For the text-containing cell, return its midpoint in [X, Y] coordinate format. 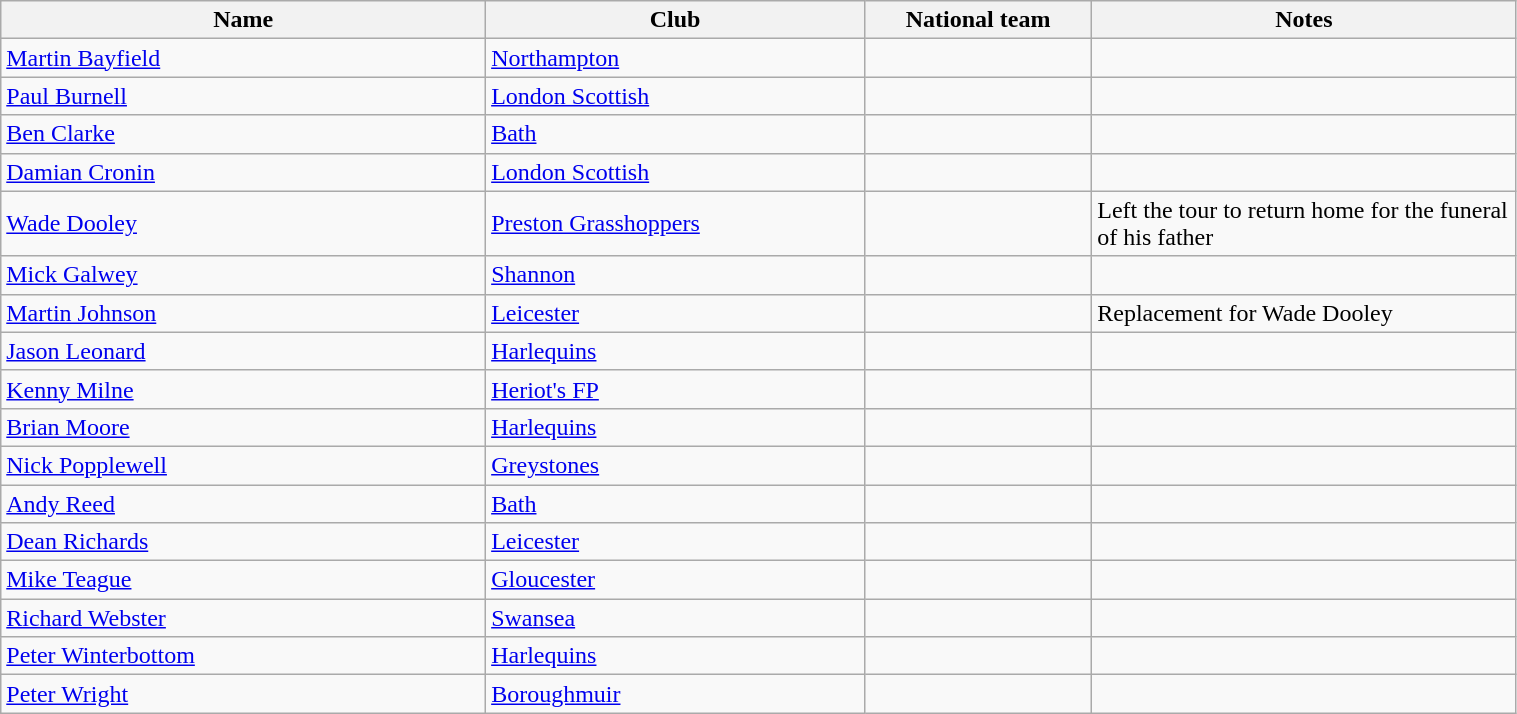
Greystones [676, 465]
Kenny Milne [244, 389]
Heriot's FP [676, 389]
Ben Clarke [244, 134]
National team [978, 20]
Mike Teague [244, 580]
Paul Burnell [244, 96]
Peter Winterbottom [244, 656]
Swansea [676, 618]
Brian Moore [244, 427]
Martin Bayfield [244, 58]
Shannon [676, 275]
Peter Wright [244, 694]
Gloucester [676, 580]
Mick Galwey [244, 275]
Replacement for Wade Dooley [1304, 313]
Dean Richards [244, 542]
Damian Cronin [244, 172]
Jason Leonard [244, 351]
Martin Johnson [244, 313]
Northampton [676, 58]
Wade Dooley [244, 224]
Club [676, 20]
Preston Grasshoppers [676, 224]
Left the tour to return home for the funeral of his father [1304, 224]
Notes [1304, 20]
Nick Popplewell [244, 465]
Andy Reed [244, 503]
Name [244, 20]
Richard Webster [244, 618]
Boroughmuir [676, 694]
